Locate the cell with the specified text and output its [X, Y] center coordinate. 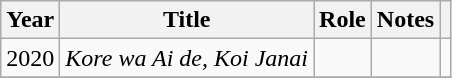
Kore wa Ai de, Koi Janai [187, 58]
Notes [405, 20]
2020 [30, 58]
Role [343, 20]
Year [30, 20]
Title [187, 20]
